Detect which cell encompasses the target text, then output its (x, y) center coordinate. 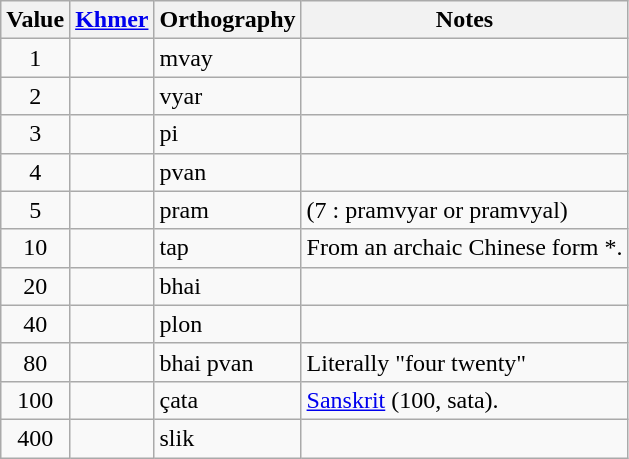
2 (36, 96)
vyar (228, 96)
80 (36, 362)
Khmer (112, 20)
40 (36, 324)
pram (228, 210)
5 (36, 210)
Orthography (228, 20)
400 (36, 438)
From an archaic Chinese form *. (464, 248)
Notes (464, 20)
Sanskrit (100, sata). (464, 400)
20 (36, 286)
çata (228, 400)
10 (36, 248)
3 (36, 134)
mvay (228, 58)
pvan (228, 172)
4 (36, 172)
plon (228, 324)
bhai (228, 286)
tap (228, 248)
bhai pvan (228, 362)
1 (36, 58)
(7 : pramvyar or pramvyal) (464, 210)
Literally "four twenty" (464, 362)
pi (228, 134)
Value (36, 20)
100 (36, 400)
slik (228, 438)
